Extract the [X, Y] coordinate from the center of the cell holding the provided text.  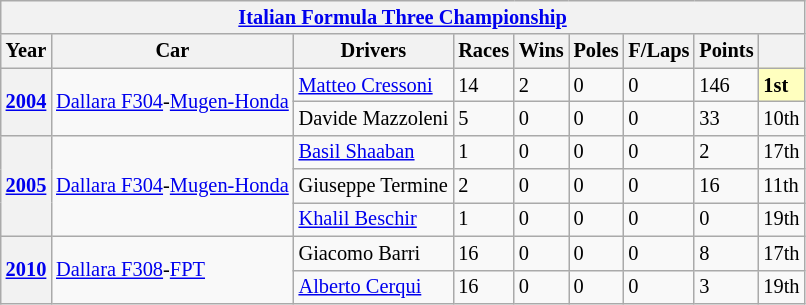
Races [484, 51]
Khalil Beschir [374, 219]
2005 [26, 186]
Giacomo Barri [374, 253]
10th [781, 118]
Poles [596, 51]
146 [726, 85]
Italian Formula Three Championship [403, 17]
2010 [26, 270]
Davide Mazzoleni [374, 118]
Wins [542, 51]
F/Laps [660, 51]
11th [781, 186]
8 [726, 253]
14 [484, 85]
Dallara F308-FPT [172, 270]
3 [726, 287]
Year [26, 51]
Drivers [374, 51]
Giuseppe Termine [374, 186]
Matteo Cressoni [374, 85]
Alberto Cerqui [374, 287]
Points [726, 51]
Car [172, 51]
5 [484, 118]
1st [781, 85]
Basil Shaaban [374, 152]
2004 [26, 102]
33 [726, 118]
